Locate the cell with the specified text and output its [x, y] center coordinate. 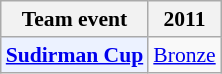
Sudirman Cup [75, 55]
Bronze [184, 55]
2011 [184, 19]
Team event [75, 19]
